Search for the cell housing the specified text and yield its [x, y] center coordinate. 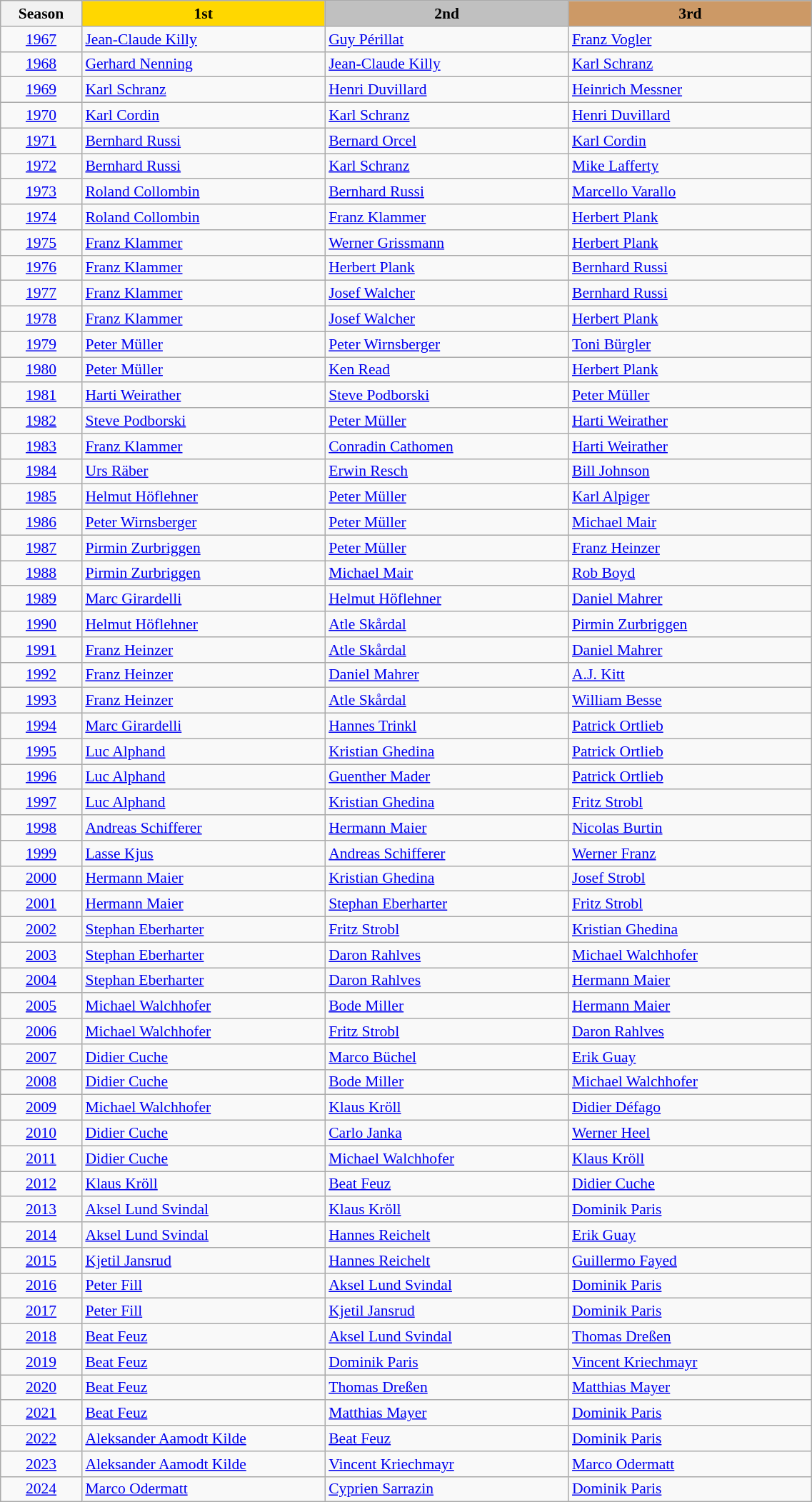
Josef Strobl [690, 878]
1968 [41, 64]
Guillermo Fayed [690, 1261]
2001 [41, 904]
Marco Büchel [447, 1057]
Hannes Trinkl [447, 726]
Cyprien Sarrazin [447, 1489]
2020 [41, 1388]
Heinrich Messner [690, 90]
1977 [41, 294]
2010 [41, 1133]
Werner Heel [690, 1133]
Urs Räber [203, 471]
1984 [41, 471]
2005 [41, 1006]
A.J. Kitt [690, 675]
1971 [41, 141]
2008 [41, 1082]
Carlo Janka [447, 1133]
2014 [41, 1235]
1985 [41, 497]
2012 [41, 1184]
2002 [41, 930]
1978 [41, 319]
1974 [41, 217]
1998 [41, 828]
2024 [41, 1489]
2016 [41, 1286]
2009 [41, 1108]
1995 [41, 751]
1975 [41, 243]
1996 [41, 777]
1992 [41, 675]
2004 [41, 981]
1976 [41, 268]
2006 [41, 1031]
2022 [41, 1438]
Bernard Orcel [447, 141]
Didier Défago [690, 1108]
Guenther Mader [447, 777]
Gerhard Nenning [203, 64]
1982 [41, 421]
1972 [41, 166]
1969 [41, 90]
1970 [41, 116]
1993 [41, 701]
2013 [41, 1210]
Ken Read [447, 370]
Toni Bürgler [690, 344]
2023 [41, 1464]
1999 [41, 853]
1991 [41, 650]
1994 [41, 726]
Rob Boyd [690, 574]
2019 [41, 1362]
2nd [447, 14]
1981 [41, 396]
2015 [41, 1261]
1967 [41, 39]
3rd [690, 14]
Lasse Kjus [203, 853]
2018 [41, 1337]
1990 [41, 624]
Werner Grissmann [447, 243]
2003 [41, 955]
Mike Lafferty [690, 166]
Erwin Resch [447, 471]
1997 [41, 803]
Guy Périllat [447, 39]
Franz Vogler [690, 39]
1987 [41, 548]
2007 [41, 1057]
Marcello Varallo [690, 192]
1979 [41, 344]
Werner Franz [690, 853]
1989 [41, 599]
Nicolas Burtin [690, 828]
1980 [41, 370]
William Besse [690, 701]
Bill Johnson [690, 471]
Conradin Cathomen [447, 446]
1st [203, 14]
Season [41, 14]
1973 [41, 192]
2011 [41, 1158]
2000 [41, 878]
2021 [41, 1413]
Karl Alpiger [690, 497]
2017 [41, 1311]
1988 [41, 574]
1983 [41, 446]
1986 [41, 523]
